Search for the cell housing the specified text and yield its (X, Y) center coordinate. 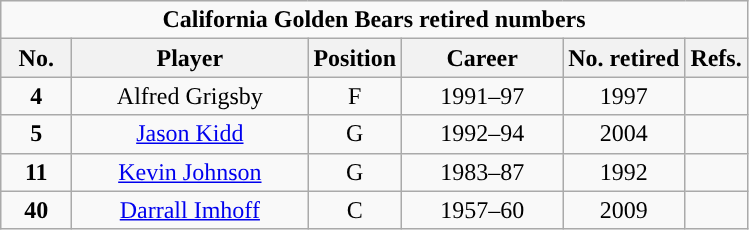
No. retired (624, 58)
1992 (624, 172)
1992–94 (482, 134)
5 (36, 134)
F (355, 96)
11 (36, 172)
Alfred Grigsby (190, 96)
4 (36, 96)
Kevin Johnson (190, 172)
C (355, 210)
1991–97 (482, 96)
Jason Kidd (190, 134)
No. (36, 58)
2004 (624, 134)
Darrall Imhoff (190, 210)
California Golden Bears retired numbers (374, 20)
Position (355, 58)
Refs. (716, 58)
2009 (624, 210)
40 (36, 210)
1957–60 (482, 210)
1997 (624, 96)
1983–87 (482, 172)
Player (190, 58)
Career (482, 58)
